Detect which cell encompasses the target text, then output its (x, y) center coordinate. 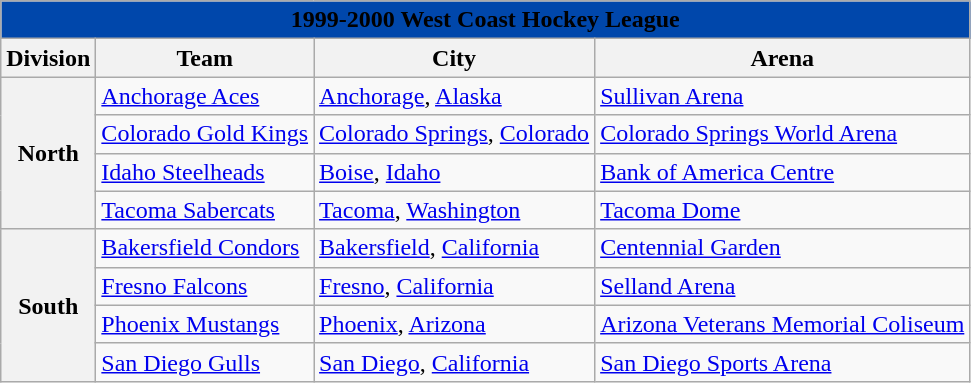
Idaho Steelheads (205, 172)
Arena (782, 58)
City (454, 58)
Division (48, 58)
Tacoma Dome (782, 210)
North (48, 153)
Tacoma, Washington (454, 210)
Anchorage Aces (205, 96)
Centennial Garden (782, 248)
Bank of America Centre (782, 172)
Phoenix, Arizona (454, 324)
San Diego Gulls (205, 362)
Anchorage, Alaska (454, 96)
Colorado Gold Kings (205, 134)
Colorado Springs, Colorado (454, 134)
Arizona Veterans Memorial Coliseum (782, 324)
Sullivan Arena (782, 96)
Tacoma Sabercats (205, 210)
Bakersfield Condors (205, 248)
Phoenix Mustangs (205, 324)
Team (205, 58)
Boise, Idaho (454, 172)
South (48, 305)
Fresno, California (454, 286)
Colorado Springs World Arena (782, 134)
Bakersfield, California (454, 248)
San Diego, California (454, 362)
Fresno Falcons (205, 286)
1999-2000 West Coast Hockey League (486, 20)
Selland Arena (782, 286)
San Diego Sports Arena (782, 362)
